Find where the given text appears and provide that cell's center as [x, y] coordinate. 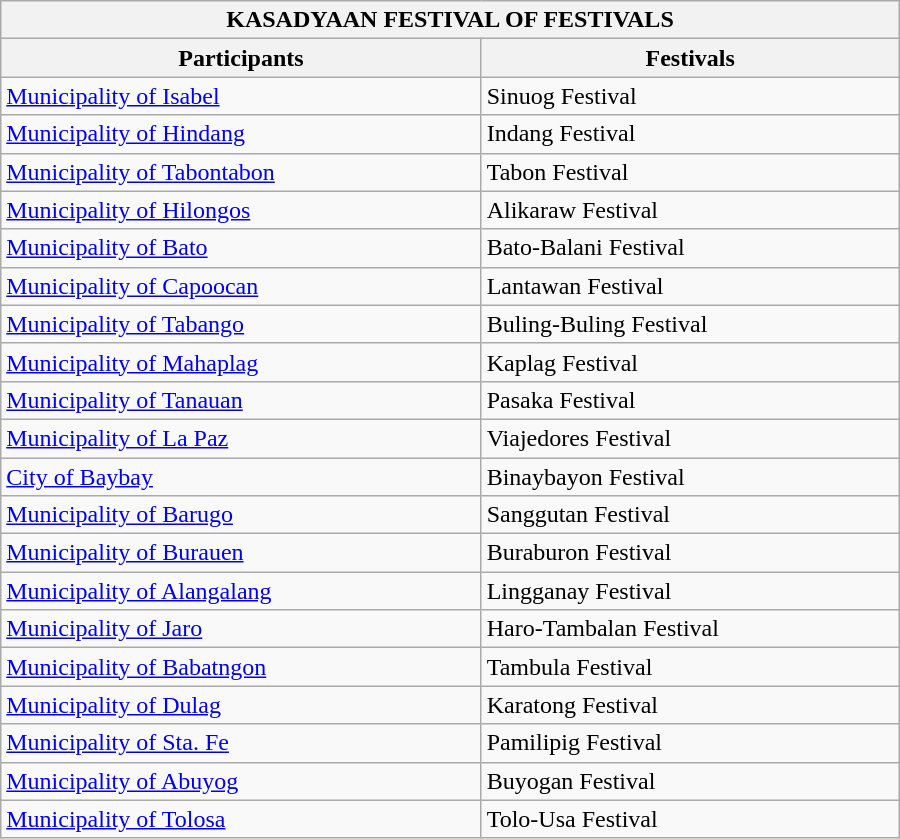
Tolo-Usa Festival [690, 819]
Haro-Tambalan Festival [690, 629]
Tambula Festival [690, 667]
Municipality of Barugo [241, 515]
Municipality of Tolosa [241, 819]
Municipality of Isabel [241, 96]
Municipality of Babatngon [241, 667]
Municipality of Abuyog [241, 781]
Festivals [690, 58]
Sinuog Festival [690, 96]
Municipality of Mahaplag [241, 362]
Municipality of Tabango [241, 324]
Municipality of Burauen [241, 553]
Municipality of Hilongos [241, 210]
Karatong Festival [690, 705]
Municipality of Capoocan [241, 286]
Bato-Balani Festival [690, 248]
Binaybayon Festival [690, 477]
Sanggutan Festival [690, 515]
Municipality of Alangalang [241, 591]
Tabon Festival [690, 172]
Municipality of La Paz [241, 438]
City of Baybay [241, 477]
Pamilipig Festival [690, 743]
Lantawan Festival [690, 286]
Municipality of Dulag [241, 705]
Buyogan Festival [690, 781]
Municipality of Tanauan [241, 400]
Municipality of Hindang [241, 134]
Viajedores Festival [690, 438]
Kaplag Festival [690, 362]
Municipality of Jaro [241, 629]
Buraburon Festival [690, 553]
Buling-Buling Festival [690, 324]
Indang Festival [690, 134]
Municipality of Bato [241, 248]
Alikaraw Festival [690, 210]
Lingganay Festival [690, 591]
Municipality of Tabontabon [241, 172]
Municipality of Sta. Fe [241, 743]
Participants [241, 58]
KASADYAAN FESTIVAL OF FESTIVALS [450, 20]
Pasaka Festival [690, 400]
